Provide the (x, y) coordinate of the cell's center where the given text is located.  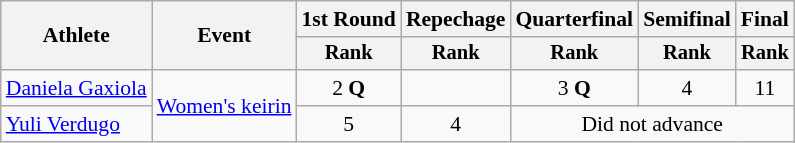
Final (765, 19)
Event (224, 36)
11 (765, 88)
Women's keirin (224, 106)
1st Round (349, 19)
2 Q (349, 88)
Did not advance (652, 124)
3 Q (574, 88)
Quarterfinal (574, 19)
Semifinal (687, 19)
Daniela Gaxiola (76, 88)
Repechage (456, 19)
5 (349, 124)
Athlete (76, 36)
Yuli Verdugo (76, 124)
